Detect which cell encompasses the target text, then output its [X, Y] center coordinate. 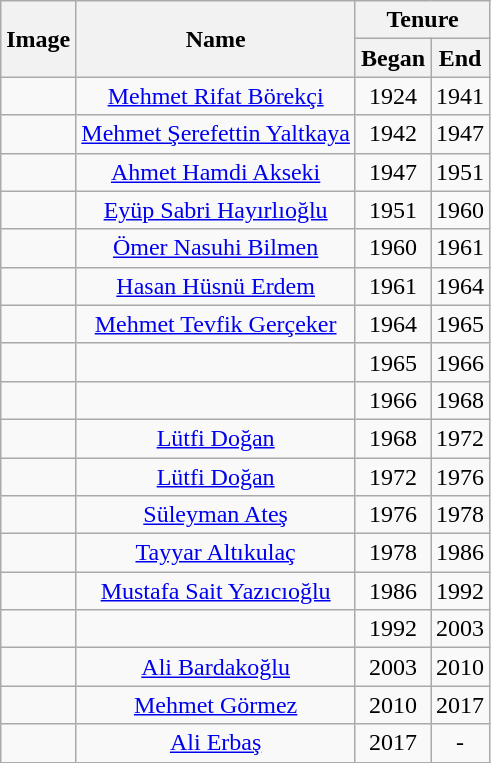
Name [216, 39]
- [460, 743]
Mehmet Görmez [216, 705]
1924 [392, 96]
Mustafa Sait Yazıcıoğlu [216, 591]
Ali Bardakoğlu [216, 667]
Mehmet Tevfik Gerçeker [216, 324]
Ahmet Hamdi Akseki [216, 172]
Mehmet Şerefettin Yaltkaya [216, 134]
Ömer Nasuhi Bilmen [216, 248]
Eyüp Sabri Hayırlıoğlu [216, 210]
Tenure [422, 20]
Tayyar Altıkulaç [216, 553]
Began [392, 58]
Süleyman Ateş [216, 515]
1942 [392, 134]
End [460, 58]
Image [38, 39]
1941 [460, 96]
Ali Erbaş [216, 743]
Mehmet Rifat Börekçi [216, 96]
Hasan Hüsnü Erdem [216, 286]
